Scan for the cell matching the given text and deliver its (x, y) coordinate at center. 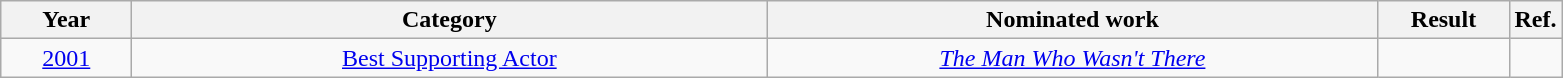
Year (66, 20)
Ref. (1536, 20)
Result (1444, 20)
The Man Who Wasn't There (1072, 58)
Best Supporting Actor (450, 58)
Nominated work (1072, 20)
Category (450, 20)
2001 (66, 58)
